Output the [X, Y] coordinate of the center of the cell containing the given text.  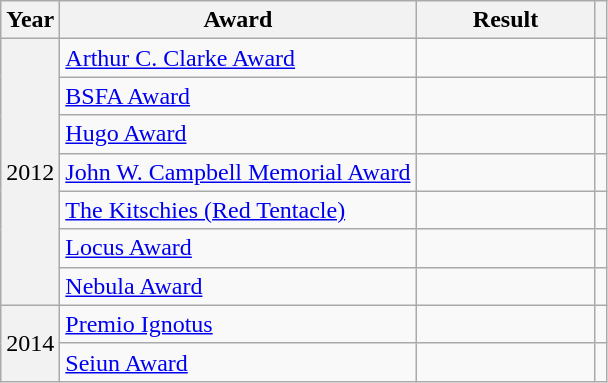
BSFA Award [238, 96]
Locus Award [238, 248]
2012 [30, 172]
Seiun Award [238, 362]
Award [238, 20]
Hugo Award [238, 134]
Premio Ignotus [238, 324]
Year [30, 20]
2014 [30, 343]
Arthur C. Clarke Award [238, 58]
Nebula Award [238, 286]
Result [506, 20]
The Kitschies (Red Tentacle) [238, 210]
John W. Campbell Memorial Award [238, 172]
